Find where the given text appears and provide that cell's center as [X, Y] coordinate. 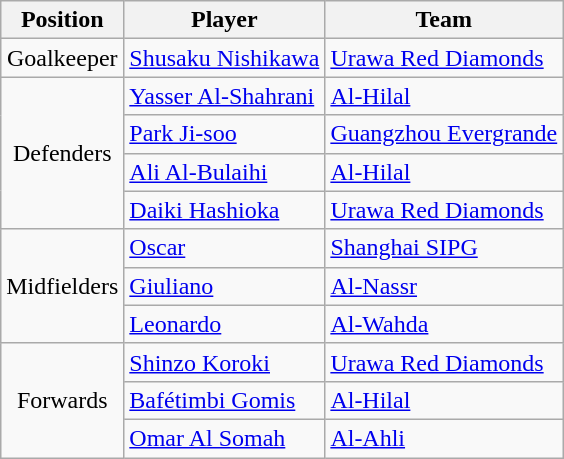
Al-Wahda [444, 324]
Yasser Al-Shahrani [224, 96]
Ali Al-Bulaihi [224, 172]
Defenders [62, 153]
Daiki Hashioka [224, 210]
Al-Nassr [444, 286]
Bafétimbi Gomis [224, 400]
Shinzo Koroki [224, 362]
Midfielders [62, 286]
Al-Ahli [444, 438]
Forwards [62, 400]
Player [224, 20]
Giuliano [224, 286]
Shusaku Nishikawa [224, 58]
Team [444, 20]
Park Ji-soo [224, 134]
Position [62, 20]
Shanghai SIPG [444, 248]
Oscar [224, 248]
Guangzhou Evergrande [444, 134]
Leonardo [224, 324]
Omar Al Somah [224, 438]
Goalkeeper [62, 58]
